Locate the cell with the specified text and output its (x, y) center coordinate. 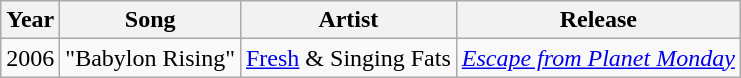
Song (150, 20)
"Babylon Rising" (150, 58)
Escape from Planet Monday (598, 58)
2006 (30, 58)
Year (30, 20)
Release (598, 20)
Artist (348, 20)
Fresh & Singing Fats (348, 58)
